Extract the [x, y] coordinate from the center of the cell holding the provided text.  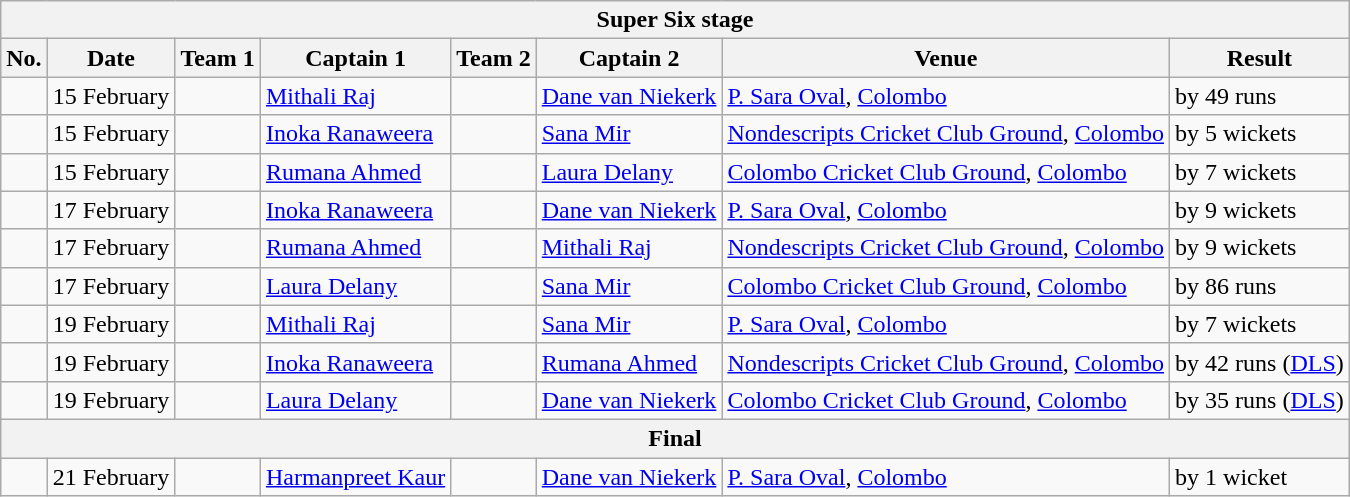
Captain 2 [629, 58]
by 42 runs (DLS) [1260, 362]
Team 2 [494, 58]
No. [24, 58]
Team 1 [218, 58]
by 86 runs [1260, 286]
Final [676, 438]
Harmanpreet Kaur [355, 477]
Venue [946, 58]
Result [1260, 58]
Captain 1 [355, 58]
by 5 wickets [1260, 134]
by 35 runs (DLS) [1260, 400]
by 49 runs [1260, 96]
by 1 wicket [1260, 477]
Super Six stage [676, 20]
Date [111, 58]
21 February [111, 477]
